Find where the given text appears and provide that cell's center as [x, y] coordinate. 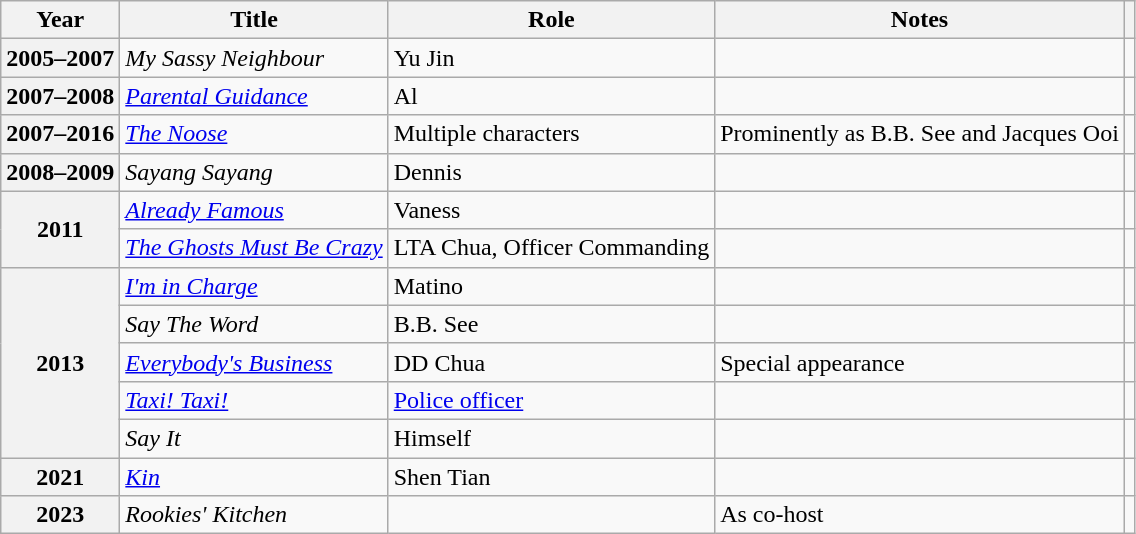
Himself [551, 438]
The Ghosts Must Be Crazy [254, 248]
2011 [60, 229]
Kin [254, 477]
Already Famous [254, 210]
Notes [920, 20]
2013 [60, 362]
Dennis [551, 172]
Everybody's Business [254, 362]
Parental Guidance [254, 96]
Say It [254, 438]
My Sassy Neighbour [254, 58]
Year [60, 20]
Sayang Sayang [254, 172]
Say The Word [254, 324]
As co-host [920, 515]
Multiple characters [551, 134]
Al [551, 96]
Shen Tian [551, 477]
DD Chua [551, 362]
Rookies' Kitchen [254, 515]
Taxi! Taxi! [254, 400]
Special appearance [920, 362]
Prominently as B.B. See and Jacques Ooi [920, 134]
The Noose [254, 134]
B.B. See [551, 324]
2007–2008 [60, 96]
LTA Chua, Officer Commanding [551, 248]
Vaness [551, 210]
Role [551, 20]
I'm in Charge [254, 286]
2007–2016 [60, 134]
2005–2007 [60, 58]
2008–2009 [60, 172]
Matino [551, 286]
2021 [60, 477]
2023 [60, 515]
Police officer [551, 400]
Title [254, 20]
Yu Jin [551, 58]
